Capture the cell that displays the provided text and extract its (x, y) central coordinate. 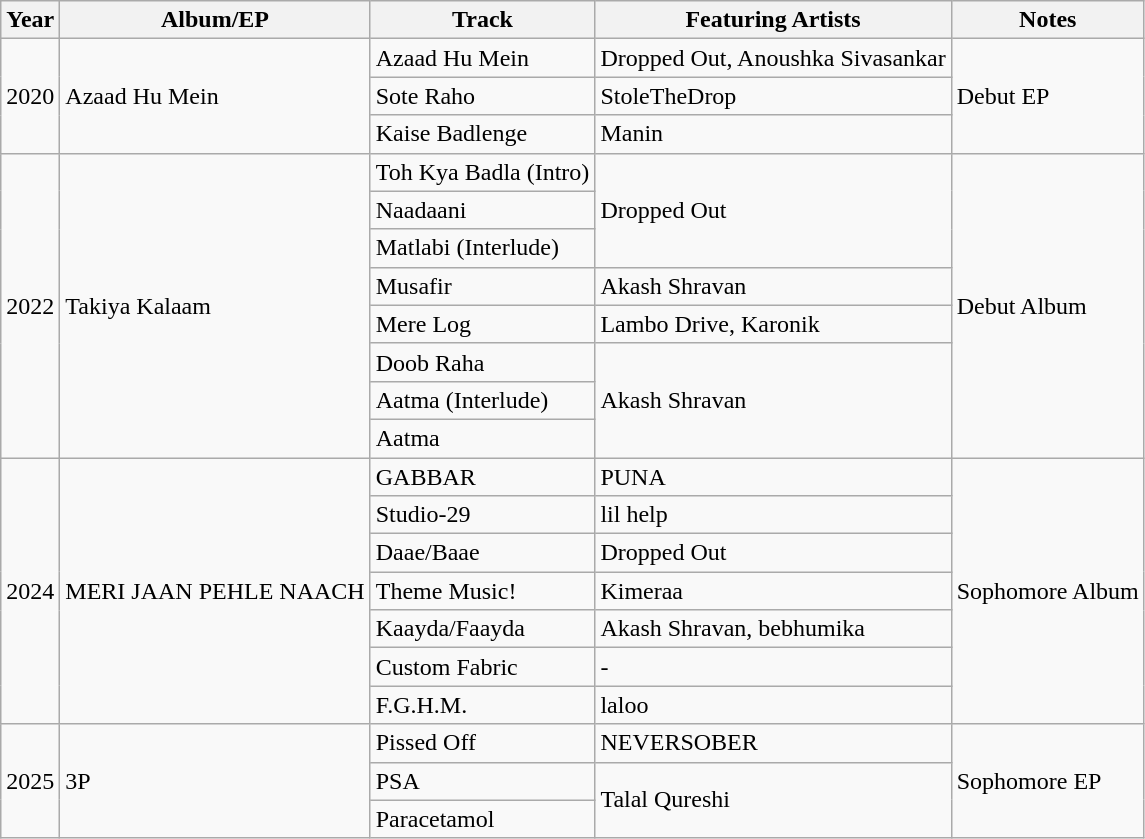
StoleTheDrop (773, 96)
Daae/Baae (482, 553)
2024 (30, 591)
Naadaani (482, 210)
Kaayda/Faayda (482, 629)
Custom Fabric (482, 667)
2025 (30, 781)
Debut EP (1048, 96)
Debut Album (1048, 305)
Matlabi (Interlude) (482, 248)
laloo (773, 705)
lil help (773, 515)
F.G.H.M. (482, 705)
- (773, 667)
MERI JAAN PEHLE NAACH (215, 591)
Takiya Kalaam (215, 305)
Dropped Out, Anoushka Sivasankar (773, 58)
Pissed Off (482, 743)
3P (215, 781)
Aatma (482, 438)
Sote Raho (482, 96)
Aatma (Interlude) (482, 400)
Album/EP (215, 20)
Sophomore EP (1048, 781)
Track (482, 20)
Studio-29 (482, 515)
PSA (482, 781)
Toh Kya Badla (Intro) (482, 172)
Lambo Drive, Karonik (773, 324)
Manin (773, 134)
Notes (1048, 20)
Talal Qureshi (773, 800)
PUNA (773, 477)
Musafir (482, 286)
Sophomore Album (1048, 591)
Kaise Badlenge (482, 134)
Doob Raha (482, 362)
Theme Music! (482, 591)
2020 (30, 96)
Kimeraa (773, 591)
NEVERSOBER (773, 743)
Featuring Artists (773, 20)
Akash Shravan, bebhumika (773, 629)
2022 (30, 305)
GABBAR (482, 477)
Mere Log (482, 324)
Year (30, 20)
Paracetamol (482, 819)
